From the cell containing the given text, extract its center point as [X, Y] coordinate. 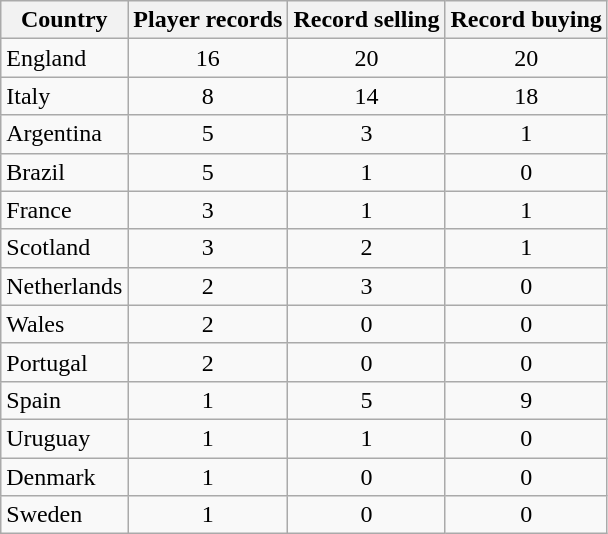
Argentina [64, 134]
France [64, 210]
Sweden [64, 515]
Record buying [526, 20]
8 [208, 96]
Country [64, 20]
Portugal [64, 362]
18 [526, 96]
Denmark [64, 477]
Player records [208, 20]
Netherlands [64, 286]
Brazil [64, 172]
England [64, 58]
16 [208, 58]
Record selling [366, 20]
Wales [64, 324]
Italy [64, 96]
Scotland [64, 248]
14 [366, 96]
Uruguay [64, 438]
9 [526, 400]
Spain [64, 400]
